Determine the (X, Y) coordinate at the center of the cell enclosing the given text.  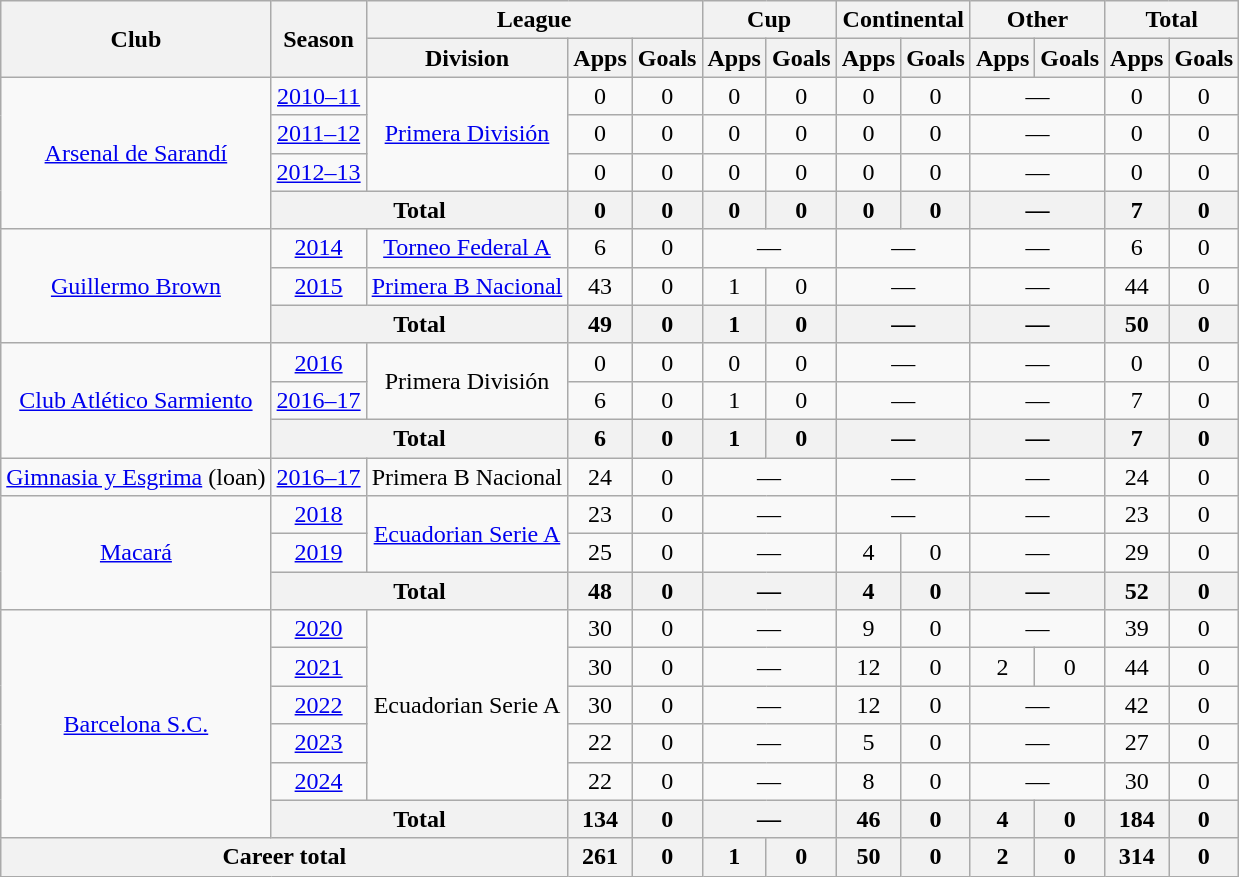
Continental (903, 20)
25 (600, 553)
Gimnasia y Esgrima (loan) (136, 477)
184 (1137, 819)
Guillermo Brown (136, 286)
48 (600, 591)
2021 (318, 667)
2022 (318, 705)
Other (1037, 20)
46 (868, 819)
8 (868, 781)
League (534, 20)
27 (1137, 743)
29 (1137, 553)
Torneo Federal A (467, 248)
9 (868, 629)
42 (1137, 705)
2024 (318, 781)
43 (600, 286)
Club (136, 39)
2011–12 (318, 134)
2016 (318, 362)
134 (600, 819)
49 (600, 324)
261 (600, 857)
2015 (318, 286)
2012–13 (318, 172)
Macará (136, 553)
Division (467, 58)
39 (1137, 629)
Arsenal de Sarandí (136, 153)
2019 (318, 553)
52 (1137, 591)
2010–11 (318, 96)
5 (868, 743)
2014 (318, 248)
2023 (318, 743)
Cup (769, 20)
314 (1137, 857)
Season (318, 39)
Barcelona S.C. (136, 724)
2018 (318, 515)
Club Atlético Sarmiento (136, 400)
Career total (284, 857)
2020 (318, 629)
